Search for the cell housing the specified text and yield its [x, y] center coordinate. 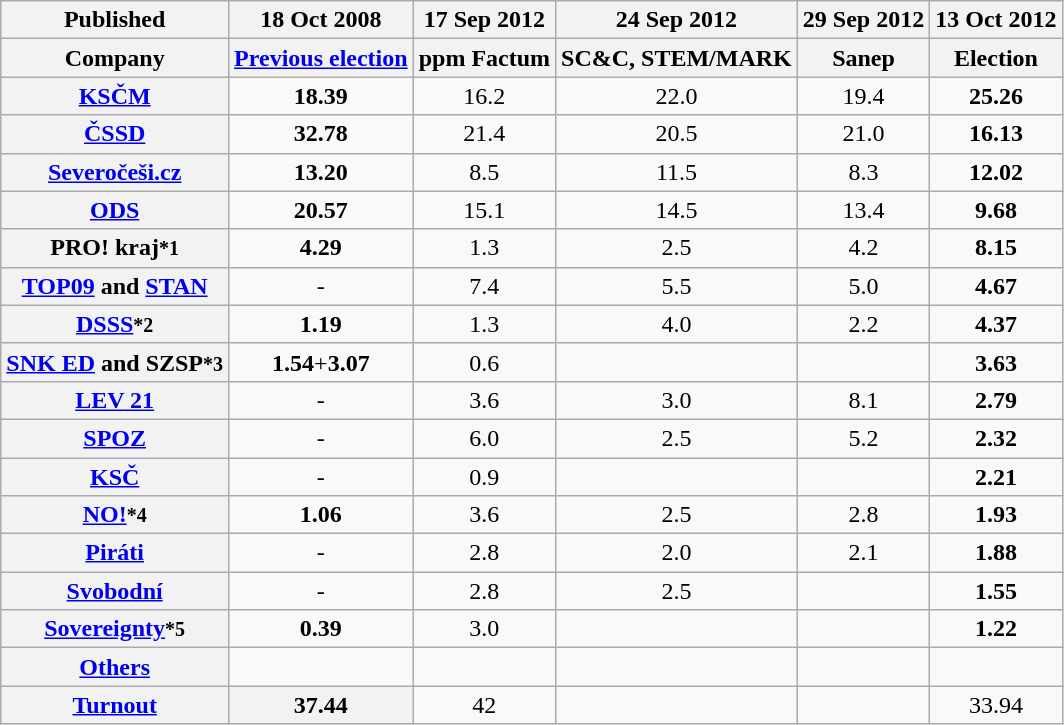
Svobodní [115, 591]
18 Oct 2008 [322, 20]
1.54+3.07 [322, 362]
Sanep [863, 58]
4.0 [677, 324]
13 Oct 2012 [996, 20]
Others [115, 667]
Sovereignty*5 [115, 629]
5.2 [863, 438]
0.6 [484, 362]
32.78 [322, 134]
1.22 [996, 629]
0.39 [322, 629]
Election [996, 58]
NO!*4 [115, 515]
22.0 [677, 96]
SNK ED and SZSP*3 [115, 362]
1.19 [322, 324]
2.2 [863, 324]
25.26 [996, 96]
ODS [115, 210]
17 Sep 2012 [484, 20]
11.5 [677, 172]
Company [115, 58]
7.4 [484, 286]
2.0 [677, 553]
21.0 [863, 134]
42 [484, 705]
24 Sep 2012 [677, 20]
20.5 [677, 134]
18.39 [322, 96]
5.0 [863, 286]
16.2 [484, 96]
1.55 [996, 591]
ČSSD [115, 134]
21.4 [484, 134]
SC&C, STEM/MARK [677, 58]
12.02 [996, 172]
33.94 [996, 705]
13.4 [863, 210]
37.44 [322, 705]
1.06 [322, 515]
ppm Factum [484, 58]
SPOZ [115, 438]
8.5 [484, 172]
2.32 [996, 438]
TOP09 and STAN [115, 286]
9.68 [996, 210]
0.9 [484, 477]
Published [115, 20]
4.67 [996, 286]
Piráti [115, 553]
LEV 21 [115, 400]
2.21 [996, 477]
KSČ [115, 477]
Previous election [322, 58]
KSČM [115, 96]
19.4 [863, 96]
29 Sep 2012 [863, 20]
4.29 [322, 248]
8.15 [996, 248]
8.1 [863, 400]
Turnout [115, 705]
13.20 [322, 172]
14.5 [677, 210]
20.57 [322, 210]
15.1 [484, 210]
2.79 [996, 400]
Severočeši.cz [115, 172]
5.5 [677, 286]
PRO! kraj*1 [115, 248]
3.63 [996, 362]
8.3 [863, 172]
16.13 [996, 134]
1.93 [996, 515]
6.0 [484, 438]
DSSS*2 [115, 324]
1.88 [996, 553]
4.2 [863, 248]
4.37 [996, 324]
2.1 [863, 553]
